Detect which cell encompasses the target text, then output its (X, Y) center coordinate. 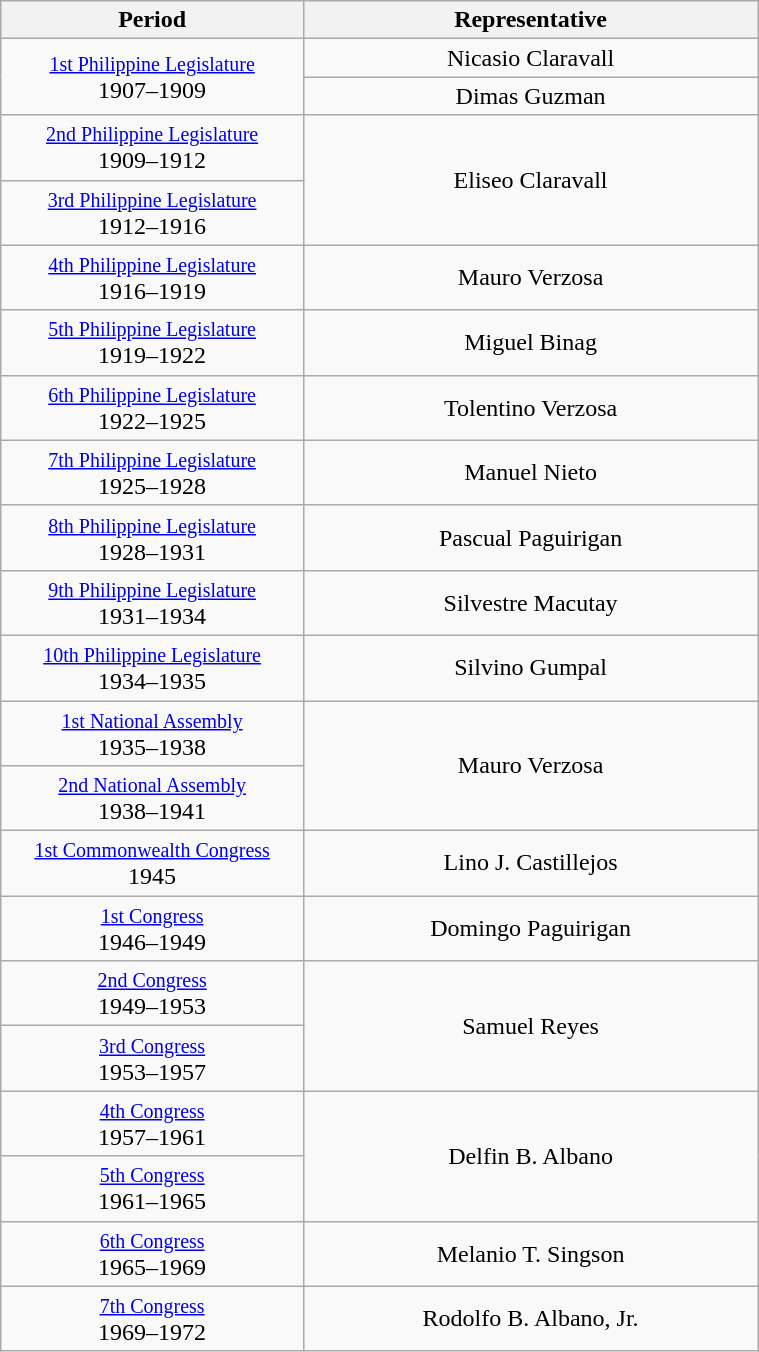
Period (152, 20)
Representative (530, 20)
5th Philippine Legislature1919–1922 (152, 342)
Samuel Reyes (530, 1026)
7th Congress1969–1972 (152, 1318)
1st Commonwealth Congress1945 (152, 864)
1st Philippine Legislature1907–1909 (152, 77)
Pascual Paguirigan (530, 538)
3rd Philippine Legislature1912–1916 (152, 212)
3rd Congress1953–1957 (152, 1058)
Delfin B. Albano (530, 1156)
Eliseo Claravall (530, 180)
5th Congress1961–1965 (152, 1188)
Domingo Paguirigan (530, 928)
Silvino Gumpal (530, 668)
Silvestre Macutay (530, 602)
Miguel Binag (530, 342)
8th Philippine Legislature1928–1931 (152, 538)
2nd Congress1949–1953 (152, 994)
2nd Philippine Legislature1909–1912 (152, 148)
1st National Assembly1935–1938 (152, 732)
1st Congress1946–1949 (152, 928)
6th Congress1965–1969 (152, 1254)
7th Philippine Legislature1925–1928 (152, 472)
6th Philippine Legislature1922–1925 (152, 408)
2nd National Assembly1938–1941 (152, 798)
Rodolfo B. Albano, Jr. (530, 1318)
Dimas Guzman (530, 96)
Manuel Nieto (530, 472)
Tolentino Verzosa (530, 408)
Melanio T. Singson (530, 1254)
9th Philippine Legislature1931–1934 (152, 602)
Nicasio Claravall (530, 58)
4th Congress1957–1961 (152, 1124)
10th Philippine Legislature1934–1935 (152, 668)
4th Philippine Legislature1916–1919 (152, 278)
Lino J. Castillejos (530, 864)
